For the text-containing cell, return its midpoint in [X, Y] coordinate format. 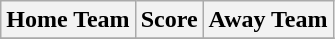
Home Team [68, 20]
Away Team [268, 20]
Score [169, 20]
